Return (X, Y) of the center of cell containing provided text 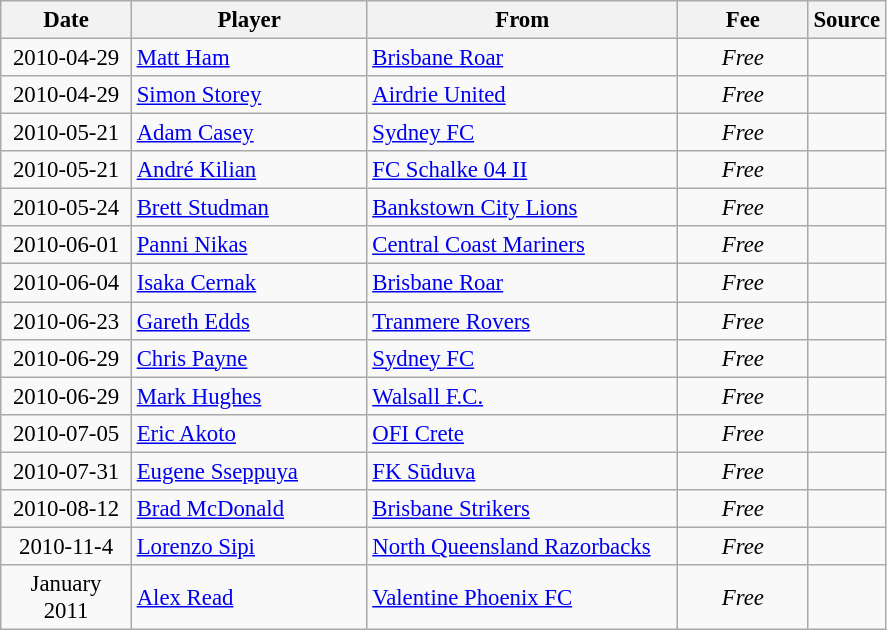
André Kilian (249, 170)
FK Sūduva (522, 471)
Adam Casey (249, 133)
Brett Studman (249, 208)
Gareth Edds (249, 321)
Fee (744, 20)
Player (249, 20)
Panni Nikas (249, 245)
Eugene Sseppuya (249, 471)
Mark Hughes (249, 396)
From (522, 20)
Eric Akoto (249, 433)
Isaka Cernak (249, 283)
2010-07-05 (66, 433)
Alex Read (249, 598)
2010-08-12 (66, 509)
Matt Ham (249, 58)
Simon Storey (249, 95)
Date (66, 20)
North Queensland Razorbacks (522, 546)
Brisbane Strikers (522, 509)
2010-06-23 (66, 321)
2010-05-24 (66, 208)
2010-07-31 (66, 471)
OFI Crete (522, 433)
2010-06-04 (66, 283)
FC Schalke 04 II (522, 170)
Tranmere Rovers (522, 321)
Lorenzo Sipi (249, 546)
2010-11-4 (66, 546)
January 2011 (66, 598)
Source (846, 20)
Bankstown City Lions (522, 208)
Walsall F.C. (522, 396)
Airdrie United (522, 95)
Chris Payne (249, 358)
2010-06-01 (66, 245)
Valentine Phoenix FC (522, 598)
Central Coast Mariners (522, 245)
Brad McDonald (249, 509)
